Return the (x, y) coordinate for the center point of the cell that contains the specified text.  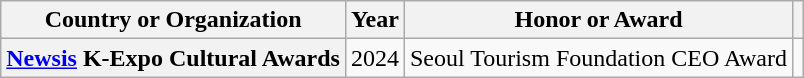
Country or Organization (174, 20)
Seoul Tourism Foundation CEO Award (598, 58)
Honor or Award (598, 20)
2024 (374, 58)
Newsis K-Expo Cultural Awards (174, 58)
Year (374, 20)
